Return (x, y) of the center of cell containing provided text 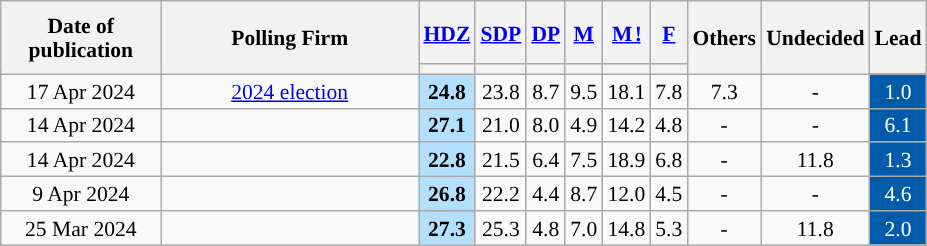
4.4 (546, 194)
25.3 (500, 228)
22.8 (446, 160)
6.1 (898, 125)
7.5 (584, 160)
Others (724, 38)
M ! (626, 32)
F (668, 32)
Date of publication (81, 38)
6.8 (668, 160)
23.8 (500, 91)
6.4 (546, 160)
SDP (500, 32)
9 Apr 2024 (81, 194)
M (584, 32)
14.2 (626, 125)
Undecided (815, 38)
22.2 (500, 194)
2024 election (290, 91)
27.1 (446, 125)
4.9 (584, 125)
12.0 (626, 194)
24.8 (446, 91)
7.0 (584, 228)
Polling Firm (290, 38)
21.5 (500, 160)
7.8 (668, 91)
7.3 (724, 91)
2.0 (898, 228)
5.3 (668, 228)
1.0 (898, 91)
21.0 (500, 125)
1.3 (898, 160)
18.9 (626, 160)
Lead (898, 38)
HDZ (446, 32)
9.5 (584, 91)
4.6 (898, 194)
25 Mar 2024 (81, 228)
27.3 (446, 228)
18.1 (626, 91)
DP (546, 32)
26.8 (446, 194)
17 Apr 2024 (81, 91)
14.8 (626, 228)
8.0 (546, 125)
4.5 (668, 194)
